Search for the cell housing the specified text and yield its [X, Y] center coordinate. 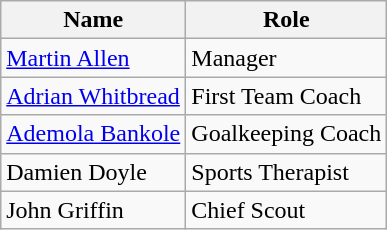
First Team Coach [286, 96]
Ademola Bankole [94, 134]
Adrian Whitbread [94, 96]
Name [94, 20]
Sports Therapist [286, 172]
Goalkeeping Coach [286, 134]
Damien Doyle [94, 172]
Chief Scout [286, 210]
Martin Allen [94, 58]
John Griffin [94, 210]
Role [286, 20]
Manager [286, 58]
